Determine the [X, Y] coordinate at the center of the cell enclosing the given text.  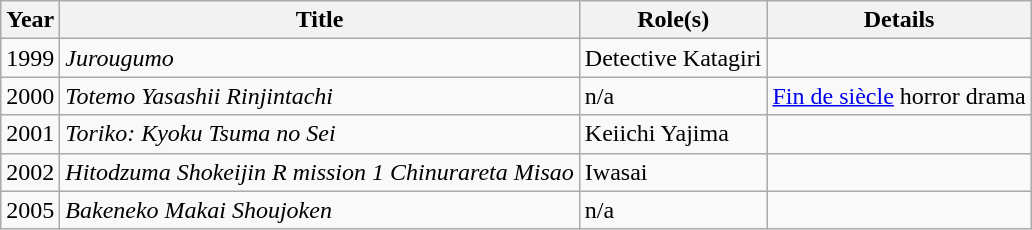
Keiichi Yajima [673, 134]
Iwasai [673, 172]
Detective Katagiri [673, 58]
Bakeneko Makai Shoujoken [320, 210]
Fin de siècle horror drama [899, 96]
2005 [30, 210]
2001 [30, 134]
Details [899, 20]
2000 [30, 96]
Jurougumo [320, 58]
Totemo Yasashii Rinjintachi [320, 96]
1999 [30, 58]
Title [320, 20]
Role(s) [673, 20]
Toriko: Kyoku Tsuma no Sei [320, 134]
Year [30, 20]
2002 [30, 172]
Hitodzuma Shokeijin R mission 1 Chinurareta Misao [320, 172]
